Search for the cell housing the specified text and yield its (x, y) center coordinate. 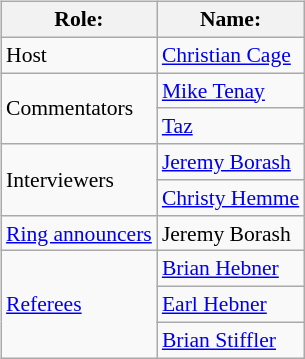
Interviewers (79, 180)
Ring announcers (79, 233)
Mike Tenay (230, 91)
Host (79, 55)
Brian Stiffler (230, 340)
Referees (79, 304)
Christy Hemme (230, 198)
Role: (79, 20)
Earl Hebner (230, 305)
Name: (230, 20)
Taz (230, 126)
Commentators (79, 108)
Brian Hebner (230, 269)
Christian Cage (230, 55)
